Detect which cell encompasses the target text, then output its (X, Y) center coordinate. 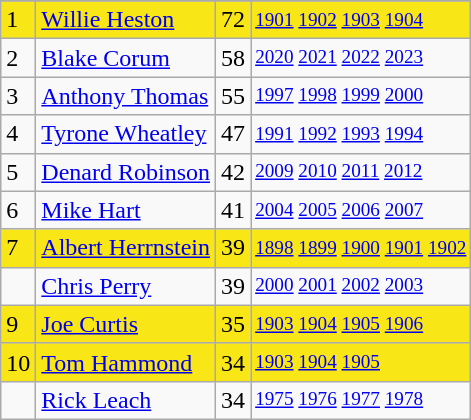
Joe Curtis (126, 324)
2004 2005 2006 2007 (361, 210)
47 (234, 134)
Albert Herrnstein (126, 248)
4 (18, 134)
41 (234, 210)
10 (18, 362)
Anthony Thomas (126, 96)
Tom Hammond (126, 362)
6 (18, 210)
2009 2010 2011 2012 (361, 172)
Blake Corum (126, 58)
1903 1904 1905 (361, 362)
5 (18, 172)
58 (234, 58)
7 (18, 248)
42 (234, 172)
3 (18, 96)
9 (18, 324)
Tyrone Wheatley (126, 134)
1991 1992 1993 1994 (361, 134)
35 (234, 324)
Willie Heston (126, 20)
1898 1899 1900 1901 1902 (361, 248)
Rick Leach (126, 400)
72 (234, 20)
2 (18, 58)
1 (18, 20)
55 (234, 96)
2000 2001 2002 2003 (361, 286)
1903 1904 1905 1906 (361, 324)
1901 1902 1903 1904 (361, 20)
Chris Perry (126, 286)
Denard Robinson (126, 172)
2020 2021 2022 2023 (361, 58)
1997 1998 1999 2000 (361, 96)
1975 1976 1977 1978 (361, 400)
Mike Hart (126, 210)
